Identify which cell holds the provided text, then report its (x, y) central coordinate. 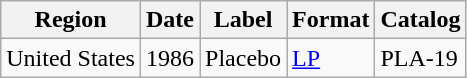
Catalog (420, 20)
Placebo (244, 58)
1986 (170, 58)
LP (331, 58)
PLA-19 (420, 58)
Date (170, 20)
Region (71, 20)
Format (331, 20)
Label (244, 20)
United States (71, 58)
